Scan for the cell matching the given text and deliver its (X, Y) coordinate at center. 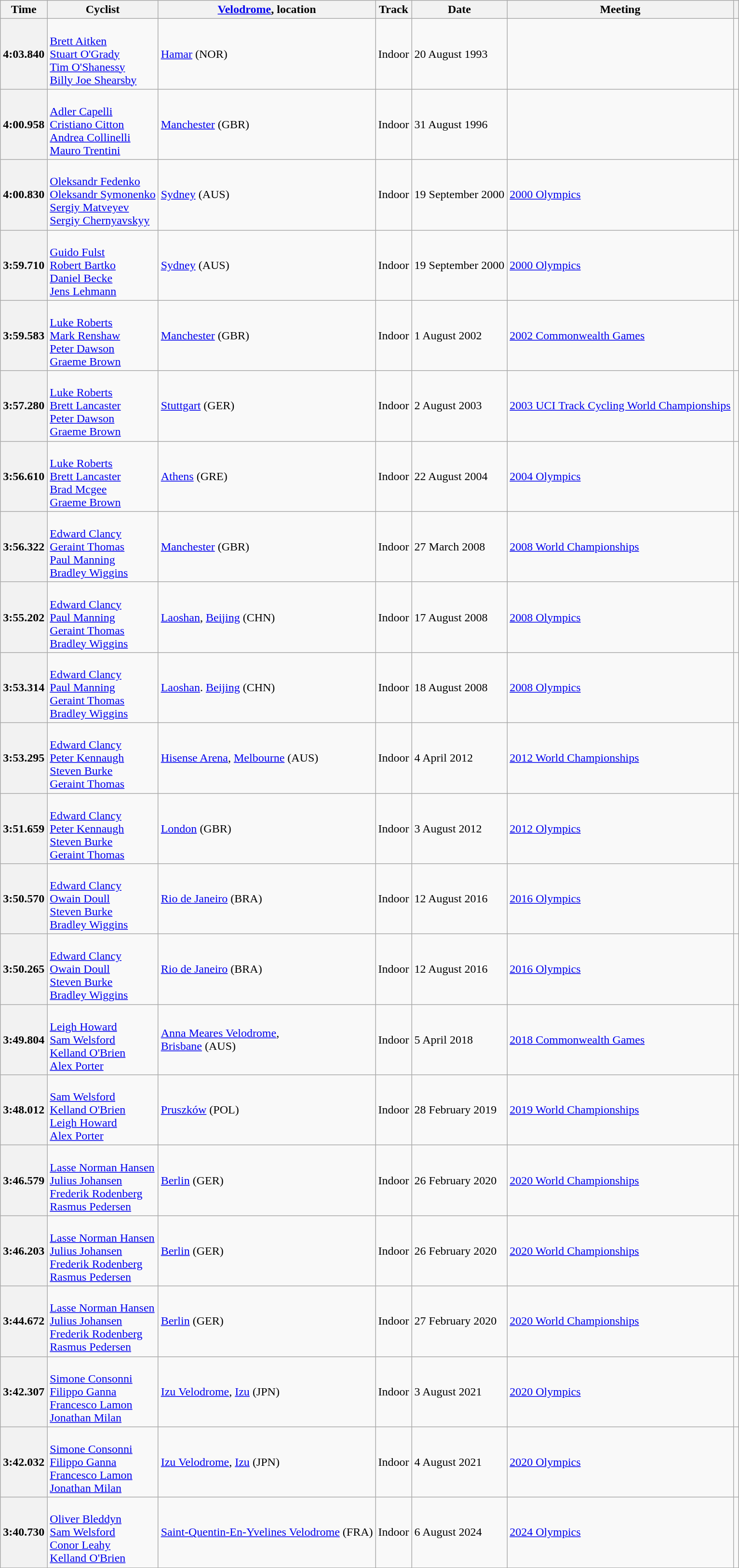
3:40.730 (24, 1532)
3:51.659 (24, 829)
3:48.012 (24, 1110)
4:03.840 (24, 54)
2012 World Championships (620, 758)
2002 Commonwealth Games (620, 335)
Anna Meares Velodrome,Brisbane (AUS) (267, 1040)
Laoshan. Beijing (CHN) (267, 687)
3:46.579 (24, 1180)
2018 Commonwealth Games (620, 1040)
4 April 2012 (459, 758)
Saint-Quentin-En-Yvelines Velodrome (FRA) (267, 1532)
4:00.958 (24, 124)
4:00.830 (24, 195)
28 February 2019 (459, 1110)
Meeting (620, 10)
Cyclist (103, 10)
Hisense Arena, Melbourne (AUS) (267, 758)
Oliver BleddynSam WelsfordConor LeahyKelland O'Brien (103, 1532)
Edward ClancyGeraint ThomasPaul ManningBradley Wiggins (103, 547)
London (GBR) (267, 829)
Hamar (NOR) (267, 54)
Oleksandr FedenkoOleksandr SymonenkoSergiy MatveyevSergiy Chernyavskyy (103, 195)
Velodrome, location (267, 10)
4 August 2021 (459, 1462)
Brett AitkenStuart O'GradyTim O'ShanessyBilly Joe Shearsby (103, 54)
2008 World Championships (620, 547)
5 April 2018 (459, 1040)
3:55.202 (24, 617)
Leigh HowardSam WelsfordKelland O'BrienAlex Porter (103, 1040)
3 August 2012 (459, 829)
20 August 1993 (459, 54)
2019 World Championships (620, 1110)
Athens (GRE) (267, 476)
Luke RobertsBrett LancasterPeter DawsonGraeme Brown (103, 406)
31 August 1996 (459, 124)
1 August 2002 (459, 335)
Pruszków (POL) (267, 1110)
27 February 2020 (459, 1321)
3:56.322 (24, 547)
6 August 2024 (459, 1532)
Laoshan, Beijing (CHN) (267, 617)
Adler CapelliCristiano CittonAndrea CollinelliMauro Trentini (103, 124)
Luke RobertsMark RenshawPeter DawsonGraeme Brown (103, 335)
3:42.307 (24, 1392)
27 March 2008 (459, 547)
18 August 2008 (459, 687)
Date (459, 10)
Track (393, 10)
3:56.610 (24, 476)
3:46.203 (24, 1251)
2003 UCI Track Cycling World Championships (620, 406)
2 August 2003 (459, 406)
3:59.710 (24, 265)
2012 Olympics (620, 829)
3:57.280 (24, 406)
Luke RobertsBrett LancasterBrad McgeeGraeme Brown (103, 476)
Time (24, 10)
3:50.570 (24, 899)
2024 Olympics (620, 1532)
3:53.295 (24, 758)
Stuttgart (GER) (267, 406)
2004 Olympics (620, 476)
3:59.583 (24, 335)
17 August 2008 (459, 617)
22 August 2004 (459, 476)
Guido FulstRobert BartkoDaniel BeckeJens Lehmann (103, 265)
3:53.314 (24, 687)
3:49.804 (24, 1040)
Sam WelsfordKelland O'BrienLeigh HowardAlex Porter (103, 1110)
3 August 2021 (459, 1392)
3:42.032 (24, 1462)
3:44.672 (24, 1321)
3:50.265 (24, 969)
